Extract the [x, y] coordinate from the center of the cell holding the provided text.  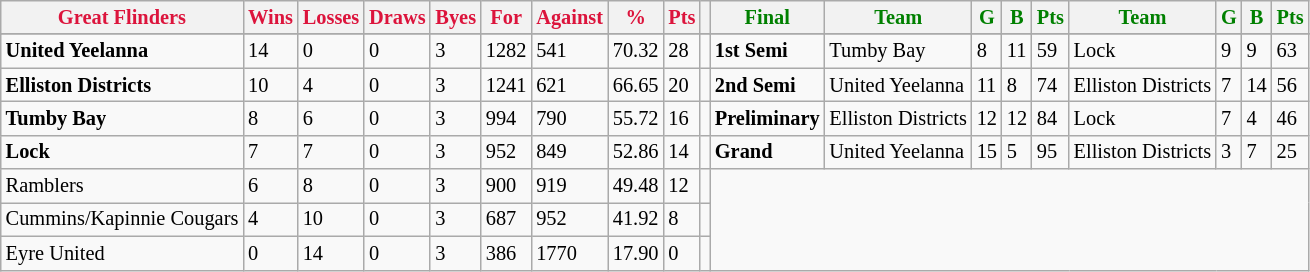
621 [570, 85]
46 [1290, 118]
28 [682, 51]
16 [682, 118]
Eyre United [122, 253]
919 [570, 186]
1st Semi [768, 51]
49.48 [636, 186]
For [506, 17]
Cummins/Kapinnie Cougars [122, 219]
1770 [570, 253]
Wins [270, 17]
386 [506, 253]
41.92 [636, 219]
994 [506, 118]
52.86 [636, 152]
15 [987, 152]
541 [570, 51]
55.72 [636, 118]
17.90 [636, 253]
63 [1290, 51]
687 [506, 219]
5 [1017, 152]
Preliminary [768, 118]
1282 [506, 51]
66.65 [636, 85]
Ramblers [122, 186]
790 [570, 118]
Losses [331, 17]
Against [570, 17]
900 [506, 186]
1241 [506, 85]
56 [1290, 85]
74 [1050, 85]
70.32 [636, 51]
Great Flinders [122, 17]
Byes [455, 17]
59 [1050, 51]
Draws [397, 17]
% [636, 17]
849 [570, 152]
Final [768, 17]
2nd Semi [768, 85]
Grand [768, 152]
84 [1050, 118]
25 [1290, 152]
95 [1050, 152]
20 [682, 85]
